Detect which cell encompasses the target text, then output its [X, Y] center coordinate. 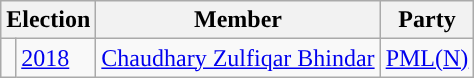
Member [238, 20]
Election [48, 20]
Party [427, 20]
Chaudhary Zulfiqar Bhindar [238, 58]
2018 [56, 58]
PML(N) [427, 58]
